Pinpoint the cell where the given text exists, returning its [X, Y] midpoint coordinate. 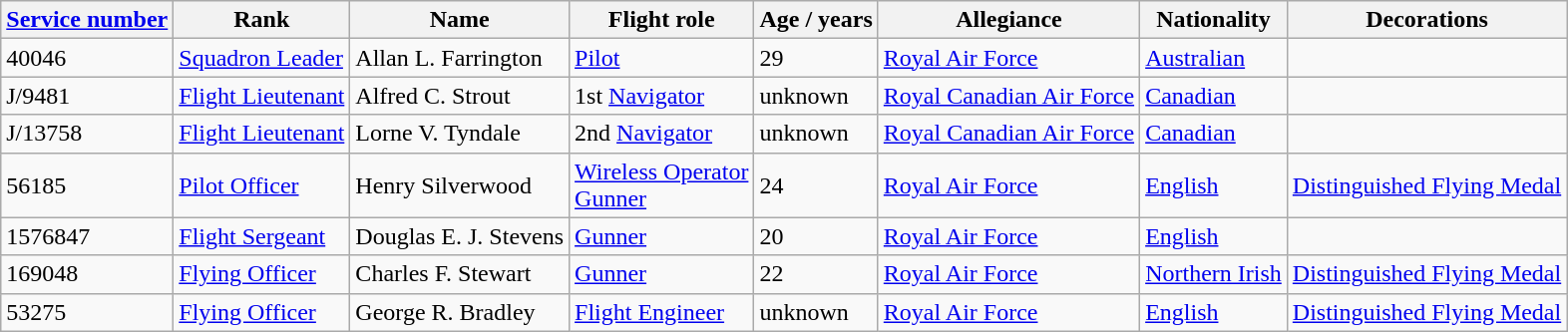
1576847 [88, 236]
Squadron Leader [261, 58]
Northern Irish [1214, 274]
Allegiance [1008, 20]
Age / years [816, 20]
22 [816, 274]
24 [816, 185]
Wireless OperatorGunner [662, 185]
Pilot [662, 58]
1st Navigator [662, 96]
Douglas E. J. Stevens [460, 236]
29 [816, 58]
Flight role [662, 20]
53275 [88, 312]
J/9481 [88, 96]
Flight Sergeant [261, 236]
169048 [88, 274]
Alfred C. Strout [460, 96]
Rank [261, 20]
Henry Silverwood [460, 185]
Service number [88, 20]
Pilot Officer [261, 185]
Australian [1214, 58]
Decorations [1426, 20]
Nationality [1214, 20]
40046 [88, 58]
Allan L. Farrington [460, 58]
J/13758 [88, 134]
Charles F. Stewart [460, 274]
20 [816, 236]
Flight Engineer [662, 312]
Name [460, 20]
56185 [88, 185]
Lorne V. Tyndale [460, 134]
2nd Navigator [662, 134]
George R. Bradley [460, 312]
